From the cell containing the given text, extract its center point as (x, y) coordinate. 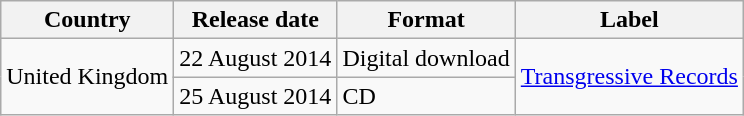
Digital download (426, 58)
Label (629, 20)
Country (88, 20)
Release date (256, 20)
CD (426, 96)
Format (426, 20)
22 August 2014 (256, 58)
Transgressive Records (629, 77)
United Kingdom (88, 77)
25 August 2014 (256, 96)
